Capture the cell that displays the provided text and extract its [X, Y] central coordinate. 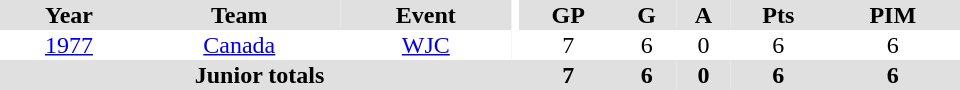
Pts [778, 15]
A [704, 15]
1977 [69, 45]
Canada [240, 45]
WJC [426, 45]
PIM [893, 15]
Junior totals [260, 75]
G [646, 15]
Year [69, 15]
Event [426, 15]
GP [568, 15]
Team [240, 15]
